Detect which cell encompasses the target text, then output its [x, y] center coordinate. 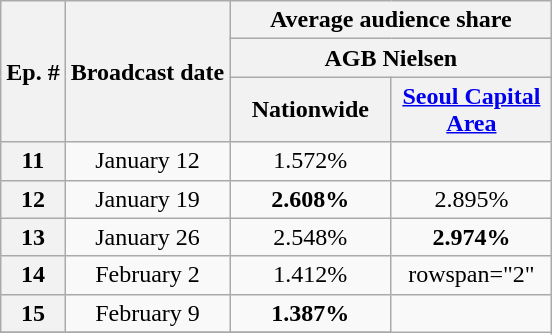
rowspan="2" [472, 275]
Seoul Capital Area [472, 110]
Ep. # [33, 72]
AGB Nielsen [391, 58]
February 9 [148, 313]
2.548% [310, 237]
Nationwide [310, 110]
13 [33, 237]
1.572% [310, 161]
2.974% [472, 237]
1.387% [310, 313]
12 [33, 199]
11 [33, 161]
2.608% [310, 199]
1.412% [310, 275]
Broadcast date [148, 72]
Average audience share [391, 20]
January 26 [148, 237]
January 19 [148, 199]
February 2 [148, 275]
15 [33, 313]
2.895% [472, 199]
January 12 [148, 161]
14 [33, 275]
